Output the [X, Y] coordinate of the center of the cell containing the given text.  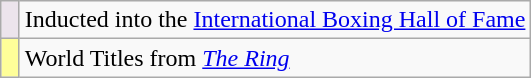
World Titles from The Ring [275, 58]
Inducted into the International Boxing Hall of Fame [275, 20]
